Pinpoint the cell where the given text exists, returning its [x, y] midpoint coordinate. 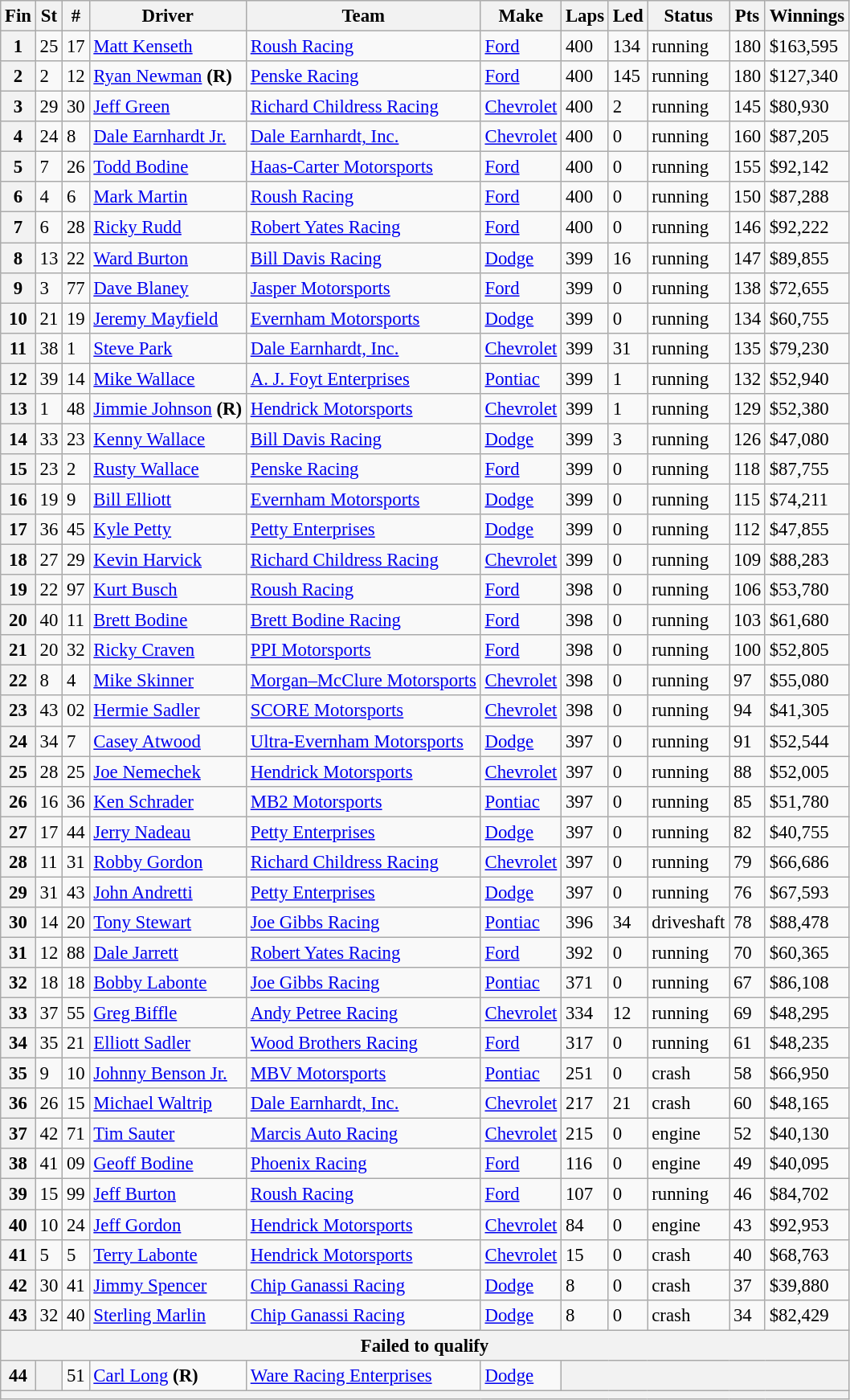
396 [585, 923]
85 [747, 801]
$48,295 [807, 1013]
$53,780 [807, 590]
$92,142 [807, 167]
Ryan Newman (R) [167, 76]
$40,095 [807, 1165]
Terry Labonte [167, 1255]
Casey Atwood [167, 741]
371 [585, 983]
02 [76, 711]
$66,686 [807, 862]
51 [76, 1376]
Kevin Harvick [167, 560]
334 [585, 1013]
$51,780 [807, 801]
Ricky Rudd [167, 227]
Fin [18, 16]
317 [585, 1043]
392 [585, 952]
Status [689, 16]
Rusty Wallace [167, 469]
$127,340 [807, 76]
103 [747, 620]
52 [747, 1134]
Kenny Wallace [167, 439]
Robby Gordon [167, 862]
Led [628, 16]
$52,380 [807, 409]
84 [585, 1225]
$163,595 [807, 47]
138 [747, 288]
Bobby Labonte [167, 983]
$52,805 [807, 650]
$86,108 [807, 983]
48 [76, 409]
$87,288 [807, 197]
$39,880 [807, 1285]
77 [76, 288]
155 [747, 167]
Ward Burton [167, 258]
217 [585, 1103]
$52,005 [807, 772]
$60,365 [807, 952]
45 [76, 530]
67 [747, 983]
$47,855 [807, 530]
$79,230 [807, 348]
Kurt Busch [167, 590]
$61,680 [807, 620]
100 [747, 650]
$52,544 [807, 741]
Ware Racing Enterprises [363, 1376]
$89,855 [807, 258]
PPI Motorsports [363, 650]
109 [747, 560]
# [76, 16]
Steve Park [167, 348]
Jasper Motorsports [363, 288]
Geoff Bodine [167, 1165]
160 [747, 137]
Ultra-Evernham Motorsports [363, 741]
John Andretti [167, 892]
58 [747, 1074]
$92,953 [807, 1225]
Bill Elliott [167, 499]
150 [747, 197]
Brett Bodine Racing [363, 620]
79 [747, 862]
$80,930 [807, 107]
$88,478 [807, 923]
$87,205 [807, 137]
Team [363, 16]
70 [747, 952]
driveshaft [689, 923]
$82,429 [807, 1315]
78 [747, 923]
$55,080 [807, 681]
Brett Bodine [167, 620]
126 [747, 439]
SCORE Motorsports [363, 711]
Dale Earnhardt Jr. [167, 137]
Mike Wallace [167, 379]
Matt Kenseth [167, 47]
Ken Schrader [167, 801]
Tim Sauter [167, 1134]
49 [747, 1165]
$84,702 [807, 1194]
Marcis Auto Racing [363, 1134]
Morgan–McClure Motorsports [363, 681]
$48,235 [807, 1043]
135 [747, 348]
112 [747, 530]
118 [747, 469]
Jeff Green [167, 107]
46 [747, 1194]
$68,763 [807, 1255]
106 [747, 590]
St [48, 16]
09 [76, 1165]
132 [747, 379]
$47,080 [807, 439]
$92,222 [807, 227]
Sterling Marlin [167, 1315]
$60,755 [807, 318]
Greg Biffle [167, 1013]
Carl Long (R) [167, 1376]
Driver [167, 16]
129 [747, 409]
$87,755 [807, 469]
76 [747, 892]
82 [747, 832]
Jimmie Johnson (R) [167, 409]
Michael Waltrip [167, 1103]
115 [747, 499]
Jeremy Mayfield [167, 318]
Haas-Carter Motorsports [363, 167]
Tony Stewart [167, 923]
Dave Blaney [167, 288]
Johnny Benson Jr. [167, 1074]
Jerry Nadeau [167, 832]
Ricky Craven [167, 650]
Dale Jarrett [167, 952]
Jimmy Spencer [167, 1285]
Make [521, 16]
Elliott Sadler [167, 1043]
251 [585, 1074]
Hermie Sadler [167, 711]
$41,305 [807, 711]
Wood Brothers Racing [363, 1043]
Kyle Petty [167, 530]
$40,130 [807, 1134]
61 [747, 1043]
$48,165 [807, 1103]
$88,283 [807, 560]
94 [747, 711]
$74,211 [807, 499]
Andy Petree Racing [363, 1013]
Jeff Gordon [167, 1225]
Winnings [807, 16]
69 [747, 1013]
116 [585, 1165]
A. J. Foyt Enterprises [363, 379]
55 [76, 1013]
146 [747, 227]
Pts [747, 16]
$52,940 [807, 379]
Jeff Burton [167, 1194]
147 [747, 258]
Phoenix Racing [363, 1165]
99 [76, 1194]
Laps [585, 16]
$72,655 [807, 288]
$67,593 [807, 892]
$66,950 [807, 1074]
MBV Motorsports [363, 1074]
Mark Martin [167, 197]
215 [585, 1134]
Mike Skinner [167, 681]
Joe Nemechek [167, 772]
60 [747, 1103]
MB2 Motorsports [363, 801]
91 [747, 741]
71 [76, 1134]
Failed to qualify [425, 1345]
$40,755 [807, 832]
Todd Bodine [167, 167]
107 [585, 1194]
